Locate the cell with the specified text and output its (x, y) center coordinate. 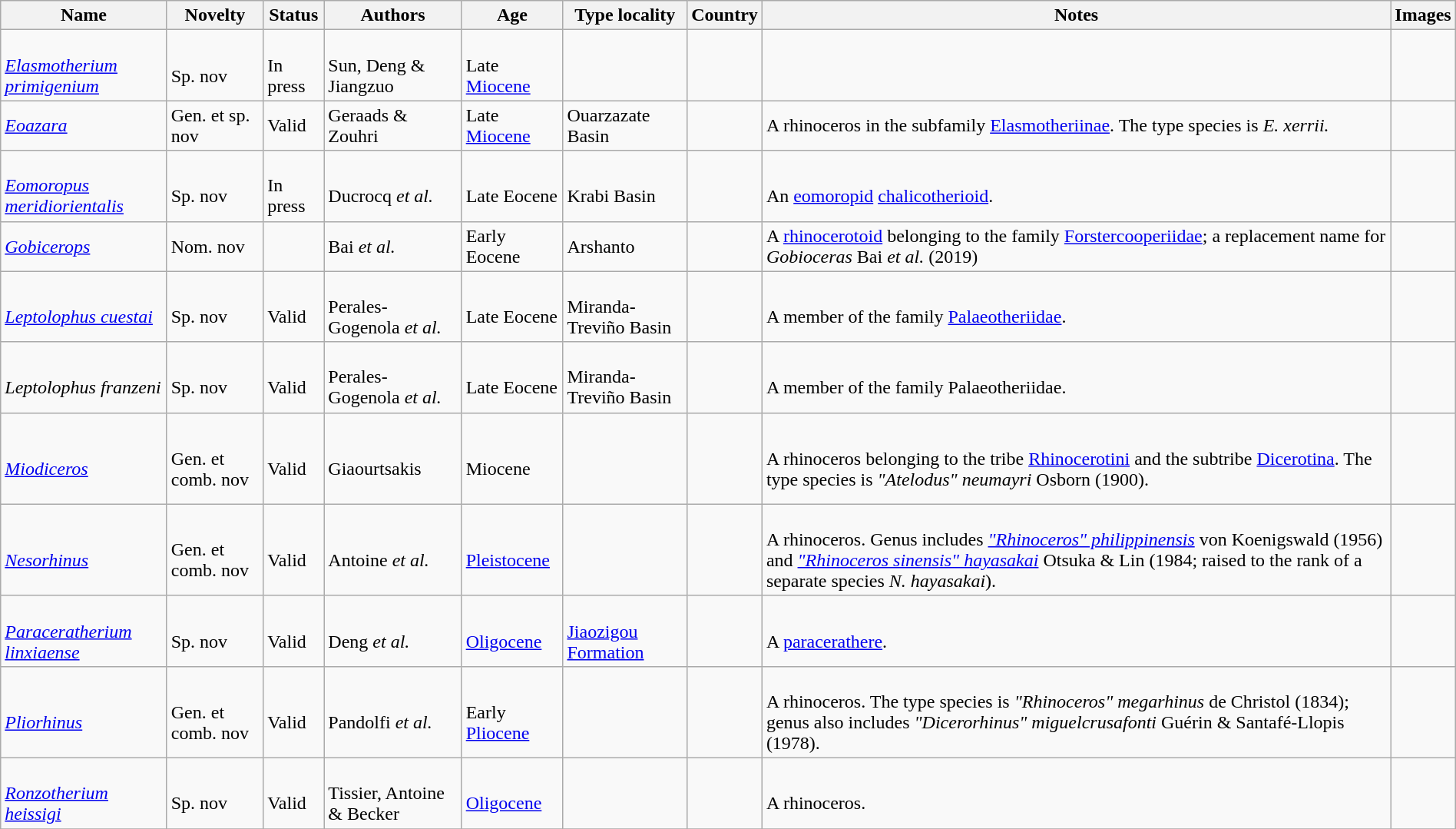
Pliorhinus (84, 711)
Ducrocq et al. (393, 186)
Miocene (512, 458)
Eoazara (84, 126)
Ouarzazate Basin (625, 126)
Bai et al. (393, 246)
Miodiceros (84, 458)
Early Eocene (512, 246)
Nesorhinus (84, 550)
Sun, Deng & Jiangzuo (393, 65)
Elasmotherium primigenium (84, 65)
A paracerathere. (1076, 631)
An eomoropid chalicotherioid. (1076, 186)
Name (84, 15)
Status (293, 15)
Paraceratherium linxiaense (84, 631)
Leptolophus franzeni (84, 377)
Pleistocene (512, 550)
Tissier, Antoine & Becker (393, 793)
Notes (1076, 15)
Country (725, 15)
Images (1423, 15)
Novelty (215, 15)
Age (512, 15)
Gen. et sp. nov (215, 126)
Geraads & Zouhri (393, 126)
Type locality (625, 15)
A rhinoceros in the subfamily Elasmotheriinae. The type species is E. xerrii. (1076, 126)
Pandolfi et al. (393, 711)
Antoine et al. (393, 550)
Gobicerops (84, 246)
A rhinoceros. (1076, 793)
Deng et al. (393, 631)
Eomoropus meridiorientalis (84, 186)
Early Pliocene (512, 711)
Giaourtsakis (393, 458)
Nom. nov (215, 246)
Ronzotherium heissigi (84, 793)
Authors (393, 15)
Leptolophus cuestai (84, 307)
A rhinocerotoid belonging to the family Forstercooperiidae; a replacement name for Gobioceras Bai et al. (2019) (1076, 246)
A rhinoceros belonging to the tribe Rhinocerotini and the subtribe Dicerotina. The type species is "Atelodus" neumayri Osborn (1900). (1076, 458)
Arshanto (625, 246)
Jiaozigou Formation (625, 631)
Krabi Basin (625, 186)
